Pinpoint the cell where the given text exists, returning its [X, Y] midpoint coordinate. 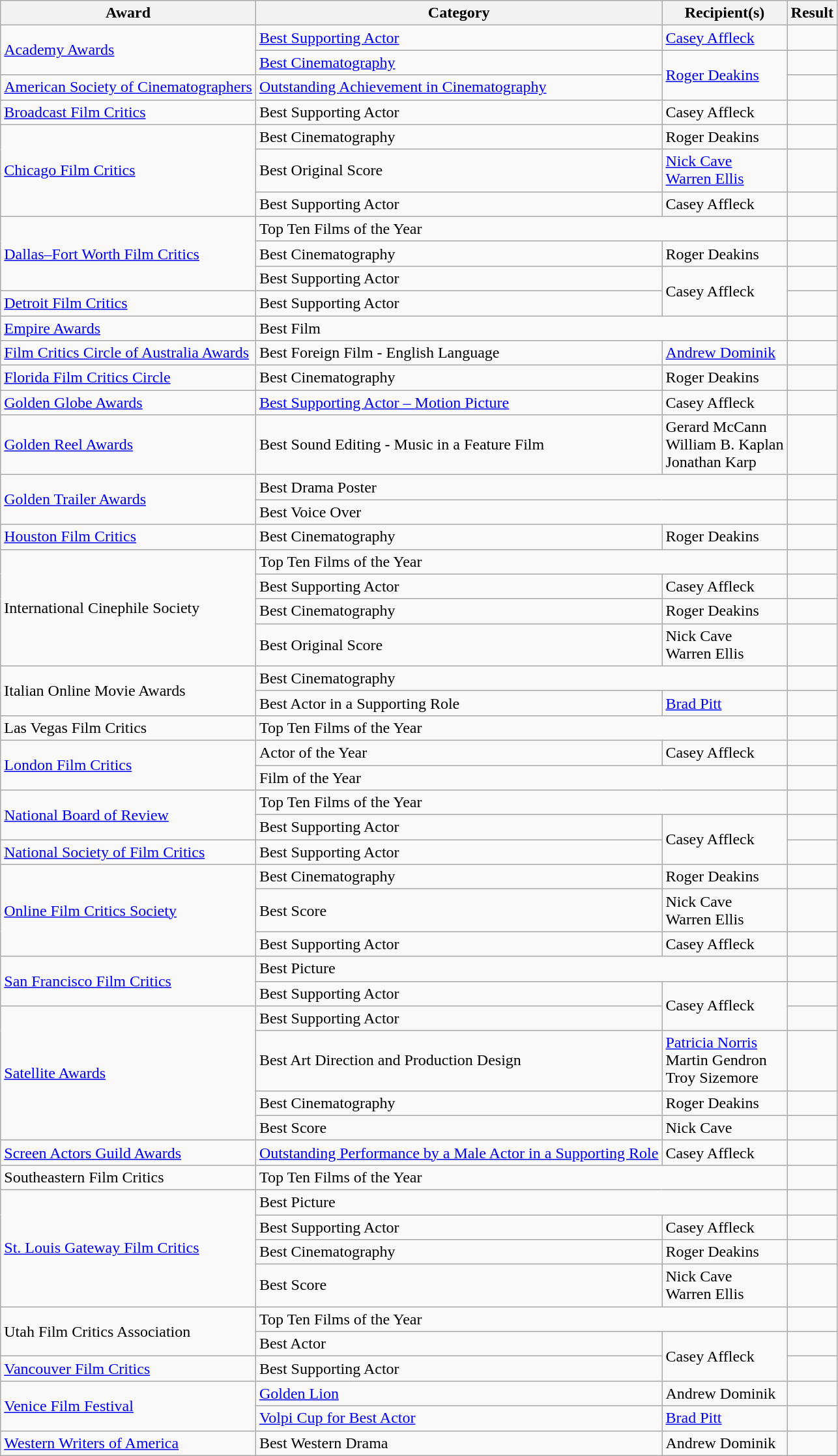
Golden Lion [459, 1393]
Florida Film Critics Circle [128, 378]
Film of the Year [521, 777]
Best Foreign Film - English Language [459, 353]
Best Actor in a Supporting Role [459, 703]
Houston Film Critics [128, 537]
Film Critics Circle of Australia Awards [128, 353]
Best Art Direction and Production Design [459, 1061]
Best Supporting Actor – Motion Picture [459, 403]
Outstanding Performance by a Male Actor in a Supporting Role [459, 1152]
Golden Trailer Awards [128, 500]
Best Voice Over [521, 512]
Southeastern Film Critics [128, 1177]
Patricia NorrisMartin GendronTroy Sizemore [725, 1061]
Recipient(s) [725, 13]
American Society of Cinematographers [128, 87]
Volpi Cup for Best Actor [459, 1418]
St. Louis Gateway Film Critics [128, 1248]
Gerard McCannWilliam B. KaplanJonathan Karp [725, 445]
Academy Awards [128, 50]
Golden Globe Awards [128, 403]
Online Film Critics Society [128, 911]
Empire Awards [128, 328]
Las Vegas Film Critics [128, 728]
Result [812, 13]
National Board of Review [128, 815]
Western Writers of America [128, 1443]
Best Actor [459, 1344]
Nick Cave [725, 1128]
Venice Film Festival [128, 1406]
Utah Film Critics Association [128, 1332]
Best Film [521, 328]
Outstanding Achievement in Cinematography [459, 87]
Award [128, 13]
Dallas–Fort Worth Film Critics [128, 253]
London Film Critics [128, 765]
Best Western Drama [459, 1443]
Best Drama Poster [521, 487]
Detroit Film Critics [128, 303]
Chicago Film Critics [128, 171]
Golden Reel Awards [128, 445]
Broadcast Film Critics [128, 112]
Actor of the Year [459, 752]
National Society of Film Critics [128, 852]
Vancouver Film Critics [128, 1369]
Category [459, 13]
San Francisco Film Critics [128, 981]
International Cinephile Society [128, 607]
Best Sound Editing - Music in a Feature Film [459, 445]
Satellite Awards [128, 1073]
Italian Online Movie Awards [128, 691]
Screen Actors Guild Awards [128, 1152]
